Pinpoint the cell where the given text exists, returning its [x, y] midpoint coordinate. 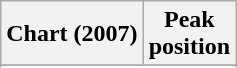
Peak position [189, 34]
Chart (2007) [72, 34]
